Determine the (x, y) coordinate at the center of the cell enclosing the given text.  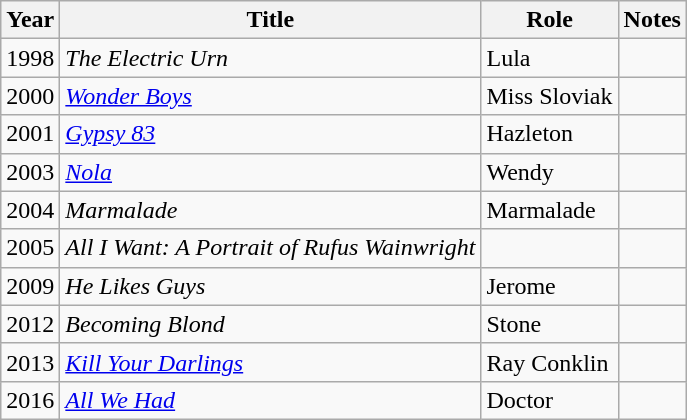
2009 (30, 286)
Hazleton (550, 134)
All We Had (270, 400)
Ray Conklin (550, 362)
Doctor (550, 400)
Title (270, 20)
2012 (30, 324)
Nola (270, 172)
2016 (30, 400)
Miss Sloviak (550, 96)
Stone (550, 324)
Lula (550, 58)
Jerome (550, 286)
Gypsy 83 (270, 134)
2013 (30, 362)
2000 (30, 96)
Becoming Blond (270, 324)
1998 (30, 58)
Role (550, 20)
He Likes Guys (270, 286)
Notes (652, 20)
2004 (30, 210)
Wendy (550, 172)
All I Want: A Portrait of Rufus Wainwright (270, 248)
Kill Your Darlings (270, 362)
Year (30, 20)
2005 (30, 248)
2001 (30, 134)
The Electric Urn (270, 58)
Wonder Boys (270, 96)
2003 (30, 172)
